Return (x, y) of the center of cell containing provided text 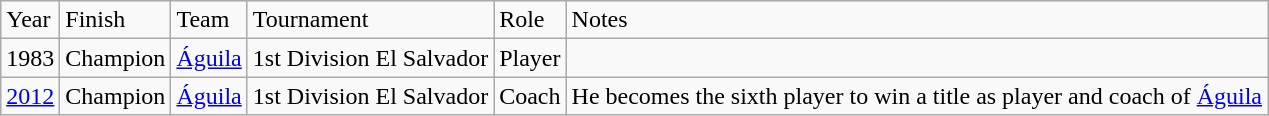
1983 (30, 58)
Notes (917, 20)
Coach (530, 96)
Tournament (370, 20)
Team (209, 20)
2012 (30, 96)
He becomes the sixth player to win a title as player and coach of Águila (917, 96)
Finish (116, 20)
Player (530, 58)
Year (30, 20)
Role (530, 20)
